Locate the cell with the specified text and output its [x, y] center coordinate. 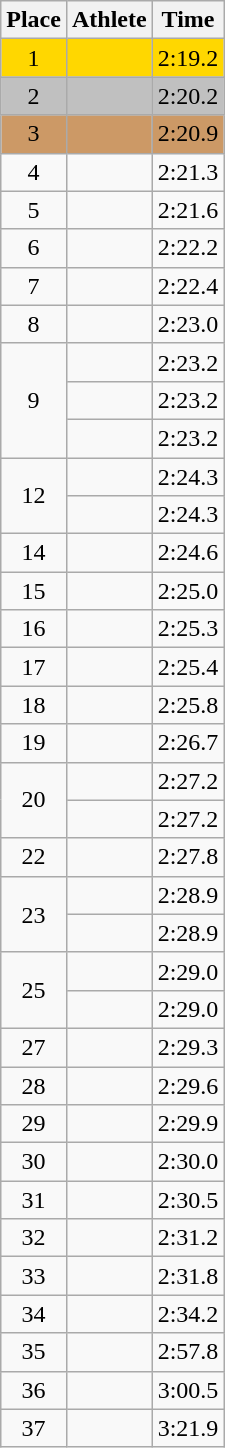
2:20.9 [188, 134]
14 [34, 553]
2:29.6 [188, 1085]
1 [34, 58]
Athlete [109, 20]
2:26.7 [188, 743]
23 [34, 914]
16 [34, 629]
9 [34, 400]
19 [34, 743]
18 [34, 705]
4 [34, 172]
2:31.8 [188, 1276]
2:34.2 [188, 1314]
Time [188, 20]
6 [34, 248]
32 [34, 1238]
12 [34, 496]
2:57.8 [188, 1352]
30 [34, 1162]
8 [34, 324]
20 [34, 800]
2:21.3 [188, 172]
25 [34, 990]
15 [34, 591]
36 [34, 1390]
2:25.4 [188, 667]
2:30.5 [188, 1200]
17 [34, 667]
2 [34, 96]
29 [34, 1124]
35 [34, 1352]
37 [34, 1428]
2:27.8 [188, 857]
2:19.2 [188, 58]
3:00.5 [188, 1390]
2:21.6 [188, 210]
2:29.9 [188, 1124]
5 [34, 210]
27 [34, 1047]
22 [34, 857]
2:23.0 [188, 324]
2:29.3 [188, 1047]
2:25.3 [188, 629]
2:22.2 [188, 248]
28 [34, 1085]
2:20.2 [188, 96]
33 [34, 1276]
3:21.9 [188, 1428]
2:22.4 [188, 286]
2:30.0 [188, 1162]
2:25.0 [188, 591]
3 [34, 134]
34 [34, 1314]
Place [34, 20]
7 [34, 286]
31 [34, 1200]
2:24.6 [188, 553]
2:25.8 [188, 705]
2:31.2 [188, 1238]
